Scan for the cell matching the given text and deliver its (X, Y) coordinate at center. 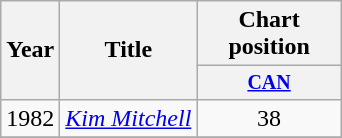
1982 (30, 118)
Year (30, 50)
CAN (269, 82)
38 (269, 118)
Title (128, 50)
Chart position (269, 34)
Kim Mitchell (128, 118)
